From the cell containing the given text, extract its center point as (x, y) coordinate. 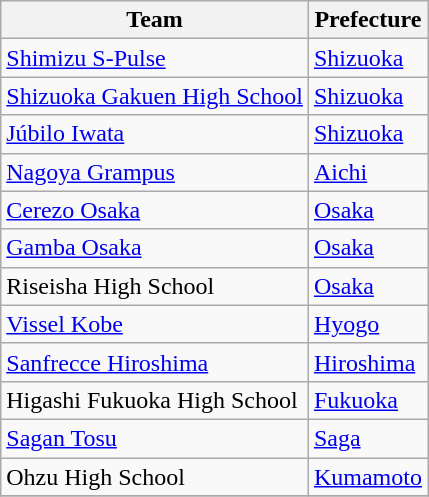
Hyogo (368, 324)
Saga (368, 438)
Team (155, 20)
Vissel Kobe (155, 324)
Sagan Tosu (155, 438)
Shimizu S-Pulse (155, 58)
Riseisha High School (155, 286)
Cerezo Osaka (155, 210)
Hiroshima (368, 362)
Prefecture (368, 20)
Higashi Fukuoka High School (155, 400)
Fukuoka (368, 400)
Sanfrecce Hiroshima (155, 362)
Júbilo Iwata (155, 134)
Aichi (368, 172)
Shizuoka Gakuen High School (155, 96)
Nagoya Grampus (155, 172)
Gamba Osaka (155, 248)
Ohzu High School (155, 477)
Kumamoto (368, 477)
